Return (x, y) of the center of cell containing provided text 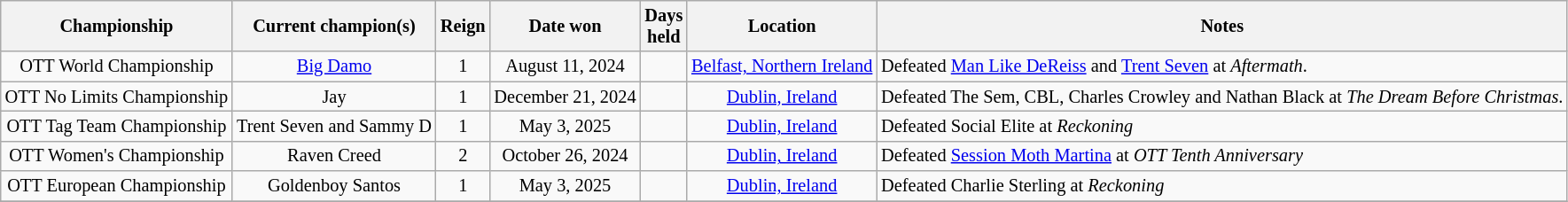
August 11, 2024 (566, 66)
Defeated The Sem, CBL, Charles Crowley and Nathan Black at The Dream Before Christmas. (1221, 97)
Raven Creed (334, 156)
Notes (1221, 26)
Trent Seven and Sammy D (334, 126)
Championship (117, 26)
OTT Women's Championship (117, 156)
Reign (463, 26)
Belfast, Northern Ireland (782, 66)
OTT Tag Team Championship (117, 126)
2 (463, 156)
Daysheld (663, 26)
OTT European Championship (117, 186)
Location (782, 26)
Defeated Session Moth Martina at OTT Tenth Anniversary (1221, 156)
Big Damo (334, 66)
Jay (334, 97)
Current champion(s) (334, 26)
December 21, 2024 (566, 97)
Defeated Social Elite at Reckoning (1221, 126)
Defeated Charlie Sterling at Reckoning (1221, 186)
Date won (566, 26)
October 26, 2024 (566, 156)
OTT No Limits Championship (117, 97)
Goldenboy Santos (334, 186)
OTT World Championship (117, 66)
Defeated Man Like DeReiss and Trent Seven at Aftermath. (1221, 66)
